Identify which cell holds the provided text, then report its [X, Y] central coordinate. 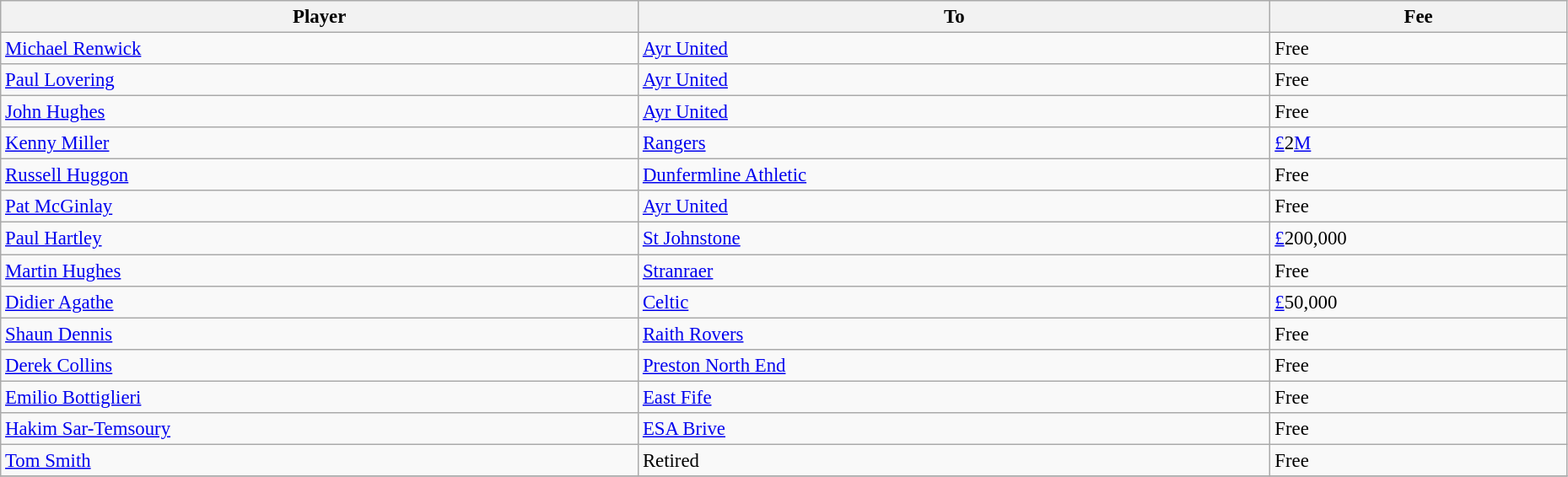
Hakim Sar-Temsoury [320, 429]
Shaun Dennis [320, 334]
£50,000 [1419, 302]
£2M [1419, 143]
Derek Collins [320, 365]
To [955, 17]
Martin Hughes [320, 271]
Retired [955, 460]
Paul Hartley [320, 238]
Stranraer [955, 271]
Emilio Bottiglieri [320, 397]
Michael Renwick [320, 49]
John Hughes [320, 112]
Celtic [955, 302]
Raith Rovers [955, 334]
Preston North End [955, 365]
Rangers [955, 143]
Didier Agathe [320, 302]
Russell Huggon [320, 175]
Pat McGinlay [320, 206]
St Johnstone [955, 238]
£200,000 [1419, 238]
Kenny Miller [320, 143]
Paul Lovering [320, 80]
ESA Brive [955, 429]
Tom Smith [320, 460]
East Fife [955, 397]
Dunfermline Athletic [955, 175]
Player [320, 17]
Fee [1419, 17]
